Pinpoint the cell where the given text exists, returning its [X, Y] midpoint coordinate. 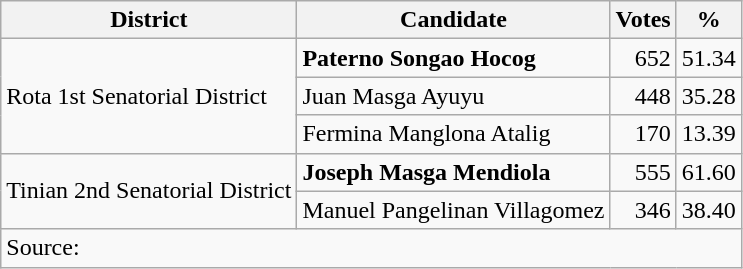
13.39 [708, 134]
448 [643, 96]
61.60 [708, 172]
Joseph Masga Mendiola [454, 172]
Manuel Pangelinan Villagomez [454, 210]
346 [643, 210]
Votes [643, 20]
Fermina Manglona Atalig [454, 134]
35.28 [708, 96]
Paterno Songao Hocog [454, 58]
District [149, 20]
Candidate [454, 20]
51.34 [708, 58]
652 [643, 58]
Tinian 2nd Senatorial District [149, 191]
Juan Masga Ayuyu [454, 96]
Rota 1st Senatorial District [149, 96]
170 [643, 134]
Source: [372, 248]
38.40 [708, 210]
% [708, 20]
555 [643, 172]
